Scan for the cell matching the given text and deliver its [x, y] coordinate at center. 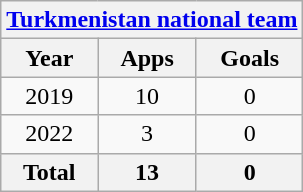
2022 [50, 134]
Apps [147, 58]
3 [147, 134]
10 [147, 96]
Turkmenistan national team [152, 20]
13 [147, 172]
2019 [50, 96]
Year [50, 58]
Total [50, 172]
Goals [250, 58]
